Search for the cell housing the specified text and yield its (X, Y) center coordinate. 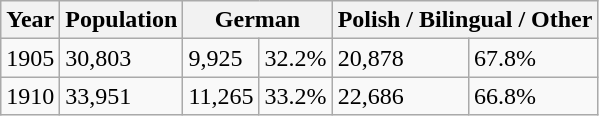
Polish / Bilingual / Other (465, 20)
66.8% (534, 96)
33,951 (122, 96)
1905 (30, 58)
11,265 (221, 96)
22,686 (400, 96)
20,878 (400, 58)
Year (30, 20)
9,925 (221, 58)
German (258, 20)
33.2% (296, 96)
30,803 (122, 58)
1910 (30, 96)
Population (122, 20)
32.2% (296, 58)
67.8% (534, 58)
